Return (X, Y) of the center of cell containing provided text 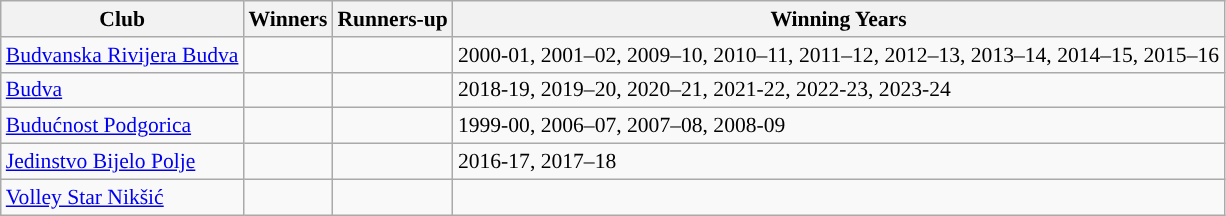
1999-00, 2006–07, 2007–08, 2008-09 (838, 126)
Club (122, 19)
Volley Star Nikšić (122, 197)
2016-17, 2017–18 (838, 162)
Budućnost Podgorica (122, 126)
Winners (288, 19)
Jedinstvo Bijelo Polje (122, 162)
Winning Years (838, 19)
Runners-up (392, 19)
Budvanska Rivijera Budva (122, 55)
2018-19, 2019–20, 2020–21, 2021-22, 2022-23, 2023-24 (838, 90)
Budva (122, 90)
2000-01, 2001–02, 2009–10, 2010–11, 2011–12, 2012–13, 2013–14, 2014–15, 2015–16 (838, 55)
